Return the (x, y) coordinate for the center point of the cell that contains the specified text.  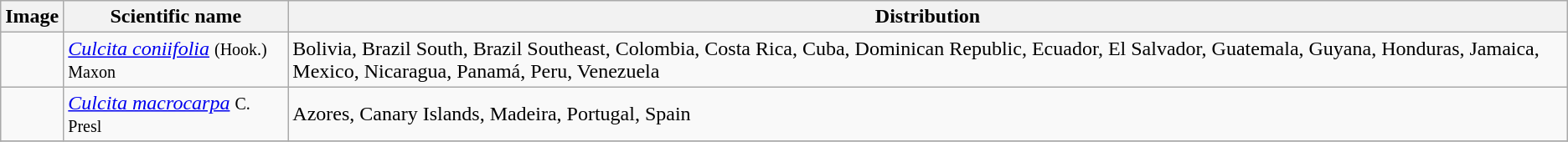
Scientific name (176, 17)
Image (32, 17)
Distribution (928, 17)
Azores, Canary Islands, Madeira, Portugal, Spain (928, 114)
Culcita macrocarpa C. Presl (176, 114)
Culcita coniifolia (Hook.) Maxon (176, 60)
